Pinpoint the cell where the given text exists, returning its [x, y] midpoint coordinate. 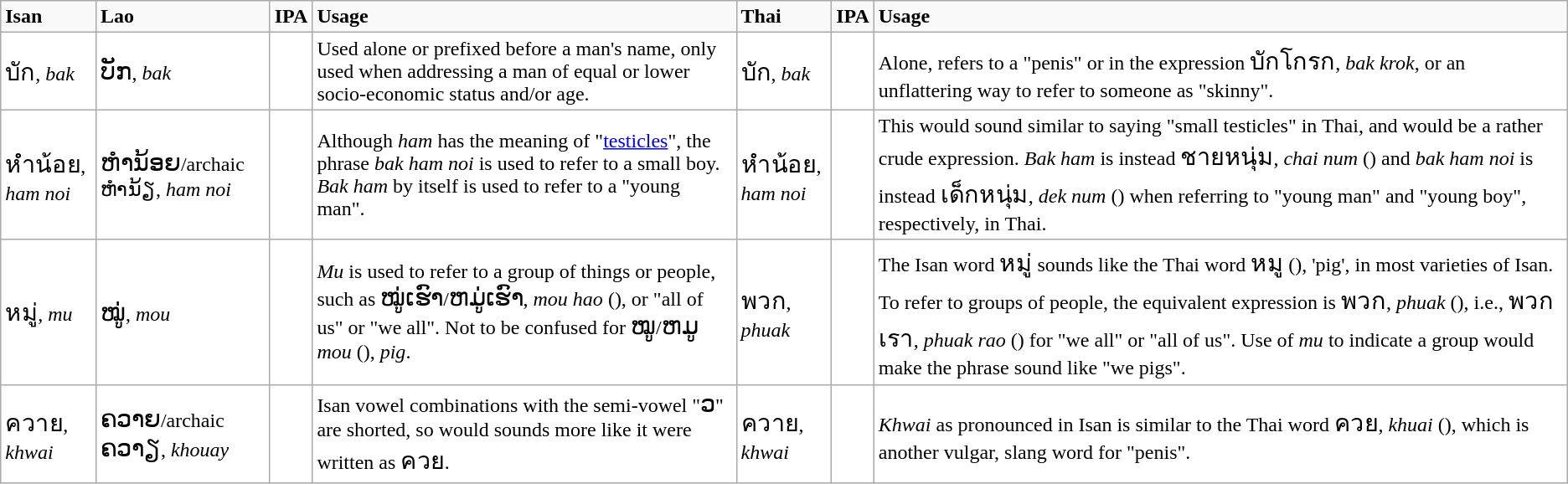
ຄວາຍ/archaic ຄວາຽ, khouay [183, 434]
ຫຳນ້ອຍ/archaic ຫຳນ້ຽ, ham noi [183, 174]
หมู่, mu [49, 312]
ບັກ, bak [183, 71]
Isan vowel combinations with the semi-vowel "ວ" are shorted, so would sounds more like it were written as ควย. [524, 434]
พวก, phuak [784, 312]
Isan [49, 17]
Thai [784, 17]
Lao [183, 17]
Alone, refers to a "penis" or in the expression บักโกรก, bak krok, or an unflattering way to refer to someone as "skinny". [1220, 71]
Used alone or prefixed before a man's name, only used when addressing a man of equal or lower socio-economic status and/or age. [524, 71]
ໝູ່, mou [183, 312]
Khwai as pronounced in Isan is similar to the Thai word ควย, khuai (), which is another vulgar, slang word for "penis". [1220, 434]
